Output the (x, y) coordinate of the center of the cell containing the given text.  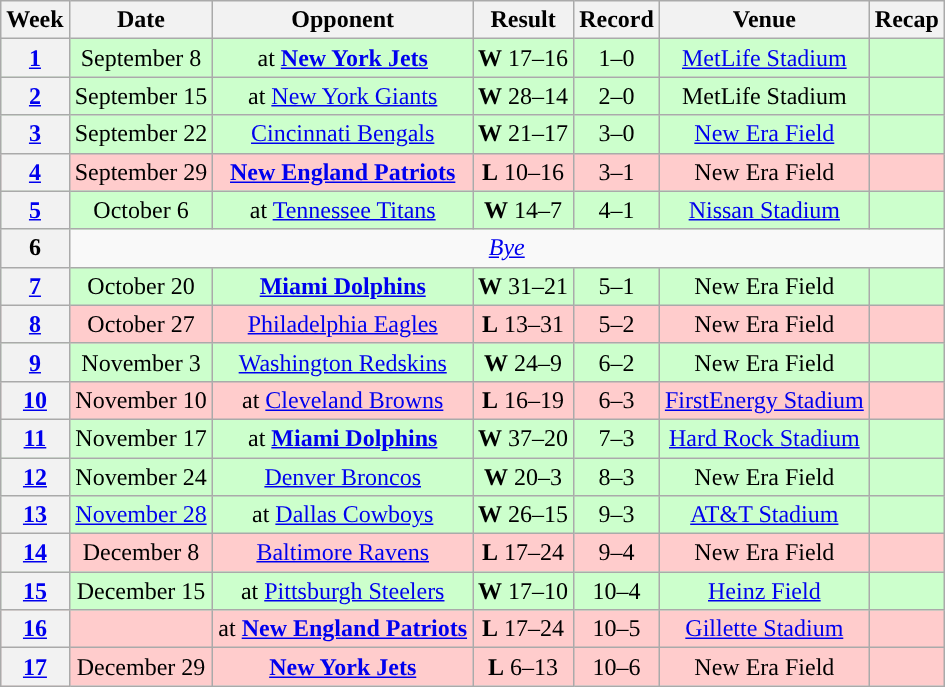
3 (35, 134)
at Dallas Cowboys (343, 515)
December 29 (141, 667)
Bye (506, 248)
FirstEnergy Stadium (764, 400)
9–3 (617, 515)
6 (35, 248)
Nissan Stadium (764, 210)
5–1 (617, 286)
at Pittsburgh Steelers (343, 591)
W 17–16 (524, 58)
Venue (764, 20)
L 13–31 (524, 324)
9–4 (617, 553)
10–5 (617, 629)
September 15 (141, 96)
November 28 (141, 515)
L 16–19 (524, 400)
L 10–16 (524, 172)
14 (35, 553)
November 10 (141, 400)
11 (35, 438)
Baltimore Ravens (343, 553)
17 (35, 667)
December 15 (141, 591)
September 29 (141, 172)
6–2 (617, 362)
Miami Dolphins (343, 286)
3–0 (617, 134)
W 20–3 (524, 477)
12 (35, 477)
1–0 (617, 58)
September 22 (141, 134)
Gillette Stadium (764, 629)
10–6 (617, 667)
Hard Rock Stadium (764, 438)
8–3 (617, 477)
November 17 (141, 438)
4–1 (617, 210)
W 37–20 (524, 438)
8 (35, 324)
W 17–10 (524, 591)
at New England Patriots (343, 629)
9 (35, 362)
at New York Giants (343, 96)
Heinz Field (764, 591)
7 (35, 286)
15 (35, 591)
at Miami Dolphins (343, 438)
2–0 (617, 96)
1 (35, 58)
New York Jets (343, 667)
Cincinnati Bengals (343, 134)
October 20 (141, 286)
10–4 (617, 591)
Opponent (343, 20)
13 (35, 515)
Record (617, 20)
at New York Jets (343, 58)
Philadelphia Eagles (343, 324)
5–2 (617, 324)
5 (35, 210)
September 8 (141, 58)
Week (35, 20)
New England Patriots (343, 172)
W 21–17 (524, 134)
at Tennessee Titans (343, 210)
Result (524, 20)
W 28–14 (524, 96)
October 27 (141, 324)
10 (35, 400)
Washington Redskins (343, 362)
November 3 (141, 362)
at Cleveland Browns (343, 400)
6–3 (617, 400)
October 6 (141, 210)
Recap (906, 20)
7–3 (617, 438)
November 24 (141, 477)
4 (35, 172)
W 26–15 (524, 515)
16 (35, 629)
Date (141, 20)
3–1 (617, 172)
W 14–7 (524, 210)
AT&T Stadium (764, 515)
W 24–9 (524, 362)
W 31–21 (524, 286)
L 6–13 (524, 667)
December 8 (141, 553)
Denver Broncos (343, 477)
2 (35, 96)
